Locate the cell with the specified text and output its [X, Y] center coordinate. 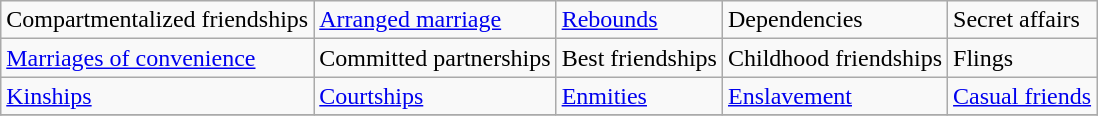
Casual friends [1022, 96]
Courtships [435, 96]
Arranged marriage [435, 20]
Secret affairs [1022, 20]
Enslavement [834, 96]
Marriages of convenience [158, 58]
Committed partnerships [435, 58]
Rebounds [639, 20]
Dependencies [834, 20]
Compartmentalized friendships [158, 20]
Flings [1022, 58]
Childhood friendships [834, 58]
Enmities [639, 96]
Best friendships [639, 58]
Kinships [158, 96]
